Locate the cell with the specified text and output its (X, Y) center coordinate. 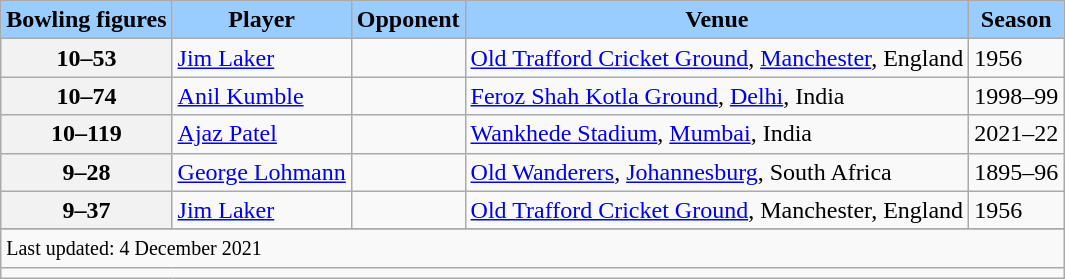
Player (262, 20)
10–53 (86, 58)
10–74 (86, 96)
Bowling figures (86, 20)
Old Wanderers, Johannesburg, South Africa (717, 172)
1998–99 (1016, 96)
George Lohmann (262, 172)
Ajaz Patel (262, 134)
10–119 (86, 134)
Opponent (408, 20)
Wankhede Stadium, Mumbai, India (717, 134)
Venue (717, 20)
Anil Kumble (262, 96)
Season (1016, 20)
9–37 (86, 210)
Last updated: 4 December 2021 (532, 248)
2021–22 (1016, 134)
1895–96 (1016, 172)
9–28 (86, 172)
Feroz Shah Kotla Ground, Delhi, India (717, 96)
